Provide the [X, Y] coordinate of the cell's center where the given text is located.  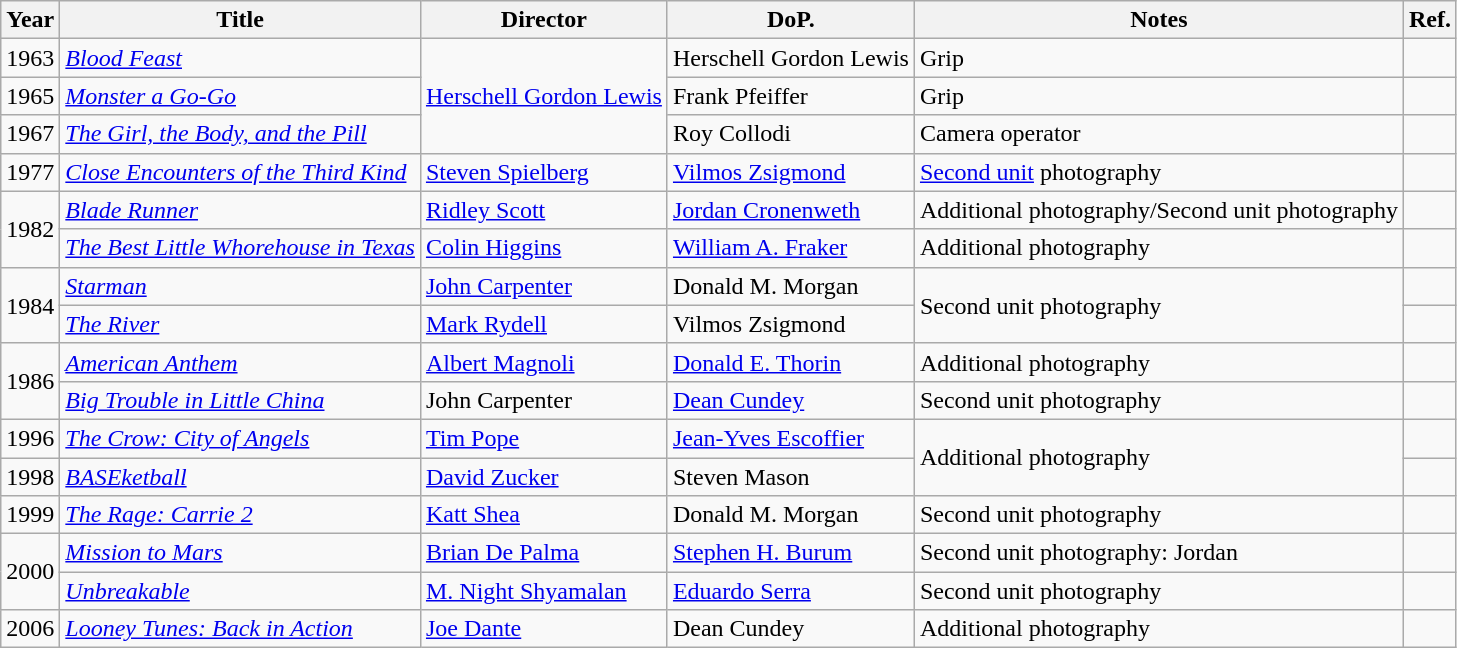
Brian De Palma [544, 553]
The Best Little Whorehouse in Texas [240, 248]
Mission to Mars [240, 553]
The Crow: City of Angels [240, 438]
Donald E. Thorin [790, 362]
Second unit photography: Jordan [1158, 553]
M. Night Shyamalan [544, 591]
1996 [30, 438]
Monster a Go-Go [240, 96]
BASEketball [240, 477]
Steven Mason [790, 477]
Tim Pope [544, 438]
Blood Feast [240, 58]
1998 [30, 477]
The River [240, 324]
Jean-Yves Escoffier [790, 438]
Ref. [1430, 20]
2000 [30, 572]
Close Encounters of the Third Kind [240, 172]
Camera operator [1158, 134]
Albert Magnoli [544, 362]
Roy Collodi [790, 134]
1963 [30, 58]
American Anthem [240, 362]
Colin Higgins [544, 248]
Title [240, 20]
1984 [30, 305]
Katt Shea [544, 515]
Eduardo Serra [790, 591]
1999 [30, 515]
1965 [30, 96]
Steven Spielberg [544, 172]
David Zucker [544, 477]
Frank Pfeiffer [790, 96]
Mark Rydell [544, 324]
Jordan Cronenweth [790, 210]
Director [544, 20]
DoP. [790, 20]
1977 [30, 172]
William A. Fraker [790, 248]
Stephen H. Burum [790, 553]
Notes [1158, 20]
Additional photography/Second unit photography [1158, 210]
1986 [30, 381]
1967 [30, 134]
Starman [240, 286]
Blade Runner [240, 210]
Unbreakable [240, 591]
The Girl, the Body, and the Pill [240, 134]
2006 [30, 629]
Looney Tunes: Back in Action [240, 629]
The Rage: Carrie 2 [240, 515]
1982 [30, 229]
Ridley Scott [544, 210]
Joe Dante [544, 629]
Big Trouble in Little China [240, 400]
Year [30, 20]
